Return [X, Y] of the center of cell containing provided text 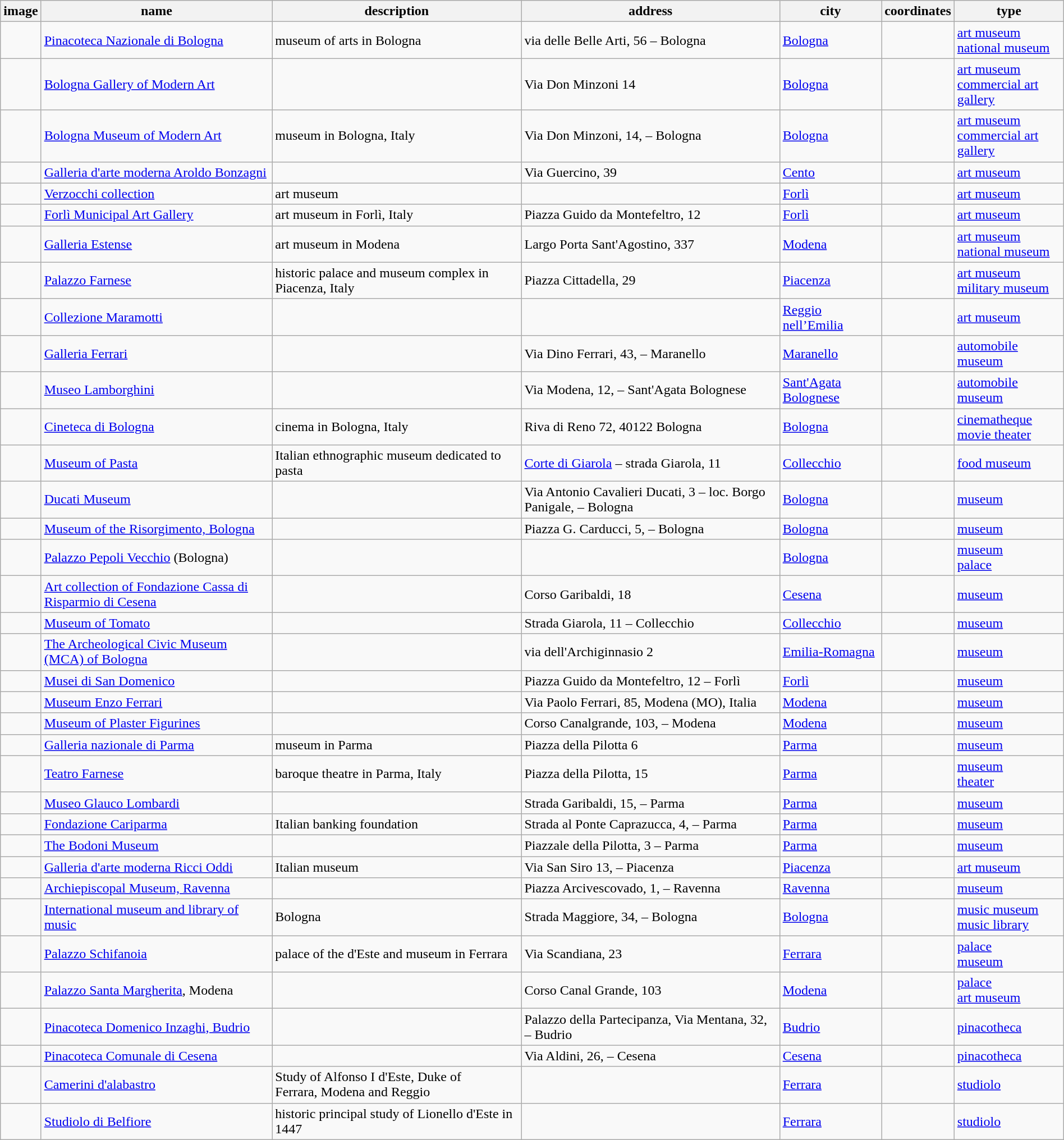
Teatro Farnese [157, 773]
art museum in Modena [397, 244]
Via Guercino, 39 [650, 172]
Strada Maggiore, 34, – Bologna [650, 917]
description [397, 11]
Emilia-Romagna [831, 652]
Pinacoteca Nazionale di Bologna [157, 40]
Galleria d'arte moderna Aroldo Bonzagni [157, 172]
Corso Garibaldi, 18 [650, 594]
Pinacoteca Domenico Inzaghi, Budrio [157, 1027]
Museum of Plaster Figurines [157, 724]
Corso Canal Grande, 103 [650, 990]
Galleria d'arte moderna Ricci Oddi [157, 867]
Ravenna [831, 889]
Maranello [831, 354]
Via Paolo Ferrari, 85, Modena (MO), Italia [650, 702]
art museum in Forlì, Italy [397, 215]
Bologna Museum of Modern Art [157, 136]
Via Don Minzoni 14 [650, 84]
cinemathequemovie theater [1009, 427]
museum in Parma [397, 745]
Pinacoteca Comunale di Cesena [157, 1056]
Via Antonio Cavalieri Ducati, 3 – loc. Borgo Panigale, – Bologna [650, 500]
Piazza Cittadella, 29 [650, 281]
Via Don Minzoni, 14, – Bologna [650, 136]
Museum of the Risorgimento, Bologna [157, 529]
Corso Canalgrande, 103, – Modena [650, 724]
Piazzale della Pilotta, 3 – Parma [650, 845]
Ducati Museum [157, 500]
via dell'Archiginnasio 2 [650, 652]
museum of arts in Bologna [397, 40]
cinema in Bologna, Italy [397, 427]
Fondazione Cariparma [157, 824]
Via Dino Ferrari, 43, – Maranello [650, 354]
Piazza G. Carducci, 5, – Bologna [650, 529]
historic principal study of Lionello d'Este in 1447 [397, 1121]
Study of Alfonso I d'Este, Duke of Ferrara, Modena and Reggio [397, 1084]
Museum of Pasta [157, 464]
museum in Bologna, Italy [397, 136]
museumtheater [1009, 773]
Corte di Giarola – strada Giarola, 11 [650, 464]
Piazza Arcivescovado, 1, – Ravenna [650, 889]
Cento [831, 172]
Piazza Guido da Montefeltro, 12 – Forlì [650, 681]
art museummilitary museum [1009, 281]
The Archeological Civic Museum (MCA) of Bologna [157, 652]
Musei di San Domenico [157, 681]
Palazzo Pepoli Vecchio (Bologna) [157, 558]
palace of the d'Este and museum in Ferrara [397, 954]
Via Aldini, 26, – Cesena [650, 1056]
Palazzo Farnese [157, 281]
Sant'Agata Bolognese [831, 390]
Galleria Estense [157, 244]
Palazzo Schifanoia [157, 954]
coordinates [918, 11]
Largo Porta Sant'Agostino, 337 [650, 244]
palaceart museum [1009, 990]
name [157, 11]
baroque theatre in Parma, Italy [397, 773]
Forlì Municipal Art Gallery [157, 215]
Via Scandiana, 23 [650, 954]
Via San Siro 13, – Piacenza [650, 867]
type [1009, 11]
Bologna Gallery of Modern Art [157, 84]
Piazza della Pilotta, 15 [650, 773]
Reggio nell’Emilia [831, 317]
Budrio [831, 1027]
museumpalace [1009, 558]
Strada Giarola, 11 – Collecchio [650, 623]
Museum of Tomato [157, 623]
historic palace and museum complex in Piacenza, Italy [397, 281]
International museum and library of music [157, 917]
via delle Belle Arti, 56 – Bologna [650, 40]
food museum [1009, 464]
palacemuseum [1009, 954]
Museo Lamborghini [157, 390]
Riva di Reno 72, 40122 Bologna [650, 427]
Galleria Ferrari [157, 354]
address [650, 11]
Collezione Maramotti [157, 317]
Archiepiscopal Museum, Ravenna [157, 889]
Italian banking foundation [397, 824]
Piazza Guido da Montefeltro, 12 [650, 215]
Piazza della Pilotta 6 [650, 745]
music museummusic library [1009, 917]
Verzocchi collection [157, 194]
image [21, 11]
Strada al Ponte Caprazucca, 4, – Parma [650, 824]
Museum Enzo Ferrari [157, 702]
Strada Garibaldi, 15, – Parma [650, 803]
Italian ethnographic museum dedicated to pasta [397, 464]
Italian museum [397, 867]
The Bodoni Museum [157, 845]
Camerini d'alabastro [157, 1084]
Studiolo di Belfiore [157, 1121]
city [831, 11]
Museo Glauco Lombardi [157, 803]
Via Modena, 12, – Sant'Agata Bolognese [650, 390]
Palazzo della Partecipanza, Via Mentana, 32, – Budrio [650, 1027]
Galleria nazionale di Parma [157, 745]
Palazzo Santa Margherita, Modena [157, 990]
Art collection of Fondazione Cassa di Risparmio di Cesena [157, 594]
Cineteca di Bologna [157, 427]
